Determine the (X, Y) coordinate at the center of the cell enclosing the given text.  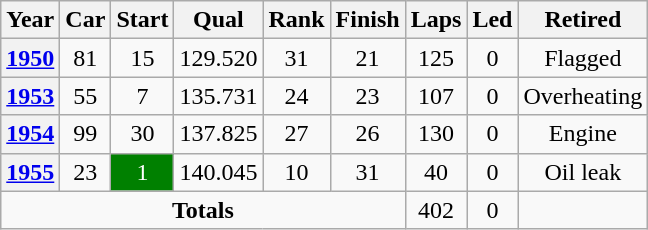
402 (436, 210)
Year (30, 20)
99 (86, 134)
Engine (583, 134)
81 (86, 58)
21 (368, 58)
1955 (30, 172)
27 (296, 134)
15 (142, 58)
40 (436, 172)
Qual (218, 20)
125 (436, 58)
26 (368, 134)
1954 (30, 134)
1 (142, 172)
Rank (296, 20)
107 (436, 96)
10 (296, 172)
24 (296, 96)
140.045 (218, 172)
30 (142, 134)
Start (142, 20)
1950 (30, 58)
Car (86, 20)
Led (492, 20)
7 (142, 96)
1953 (30, 96)
130 (436, 134)
129.520 (218, 58)
Totals (203, 210)
Overheating (583, 96)
Retired (583, 20)
Flagged (583, 58)
Finish (368, 20)
137.825 (218, 134)
55 (86, 96)
Oil leak (583, 172)
Laps (436, 20)
135.731 (218, 96)
